Pinpoint the cell where the given text exists, returning its (X, Y) midpoint coordinate. 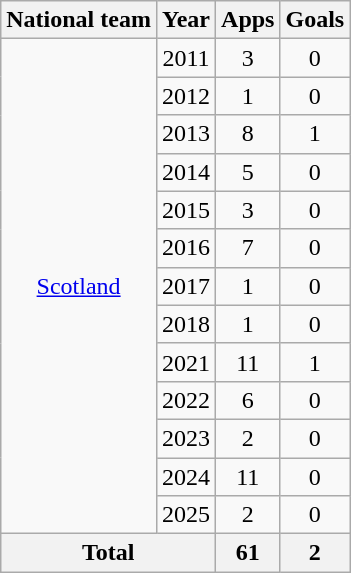
6 (248, 400)
Goals (315, 20)
2018 (186, 324)
2014 (186, 172)
2023 (186, 438)
Apps (248, 20)
2012 (186, 96)
2025 (186, 515)
2024 (186, 477)
2015 (186, 210)
National team (79, 20)
2022 (186, 400)
2017 (186, 286)
5 (248, 172)
2013 (186, 134)
2021 (186, 362)
7 (248, 248)
Year (186, 20)
2011 (186, 58)
61 (248, 553)
2016 (186, 248)
8 (248, 134)
Scotland (79, 286)
Total (108, 553)
